Scan for the cell matching the given text and deliver its (x, y) coordinate at center. 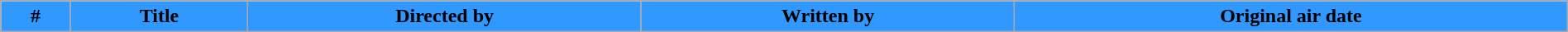
Original air date (1292, 16)
# (36, 16)
Title (159, 16)
Written by (827, 16)
Directed by (445, 16)
